Locate the cell with the specified text and output its [x, y] center coordinate. 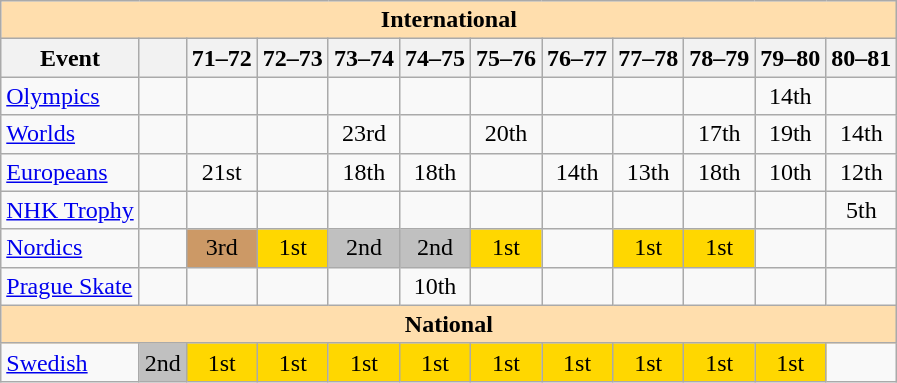
13th [648, 172]
Worlds [70, 134]
76–77 [578, 58]
17th [720, 134]
20th [506, 134]
International [449, 20]
78–79 [720, 58]
79–80 [790, 58]
Nordics [70, 248]
Swedish [70, 362]
Europeans [70, 172]
80–81 [862, 58]
74–75 [434, 58]
NHK Trophy [70, 210]
National [449, 324]
71–72 [222, 58]
Event [70, 58]
3rd [222, 248]
12th [862, 172]
73–74 [364, 58]
Prague Skate [70, 286]
23rd [364, 134]
19th [790, 134]
72–73 [292, 58]
21st [222, 172]
5th [862, 210]
77–78 [648, 58]
Olympics [70, 96]
75–76 [506, 58]
